Scan for the cell matching the given text and deliver its (x, y) coordinate at center. 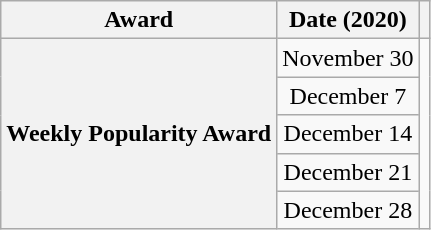
November 30 (348, 58)
Weekly Popularity Award (139, 134)
December 14 (348, 134)
Date (2020) (348, 20)
December 28 (348, 210)
December 21 (348, 172)
Award (139, 20)
December 7 (348, 96)
